From the cell containing the given text, extract its center point as [x, y] coordinate. 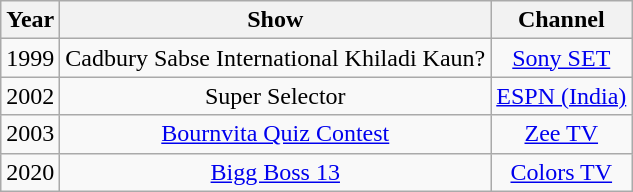
Super Selector [276, 96]
Bigg Boss 13 [276, 172]
Show [276, 20]
2003 [30, 134]
ESPN (India) [562, 96]
Sony SET [562, 58]
Year [30, 20]
1999 [30, 58]
Cadbury Sabse International Khiladi Kaun? [276, 58]
Bournvita Quiz Contest [276, 134]
Channel [562, 20]
Colors TV [562, 172]
2002 [30, 96]
Zee TV [562, 134]
2020 [30, 172]
